For the text-containing cell, return its midpoint in [X, Y] coordinate format. 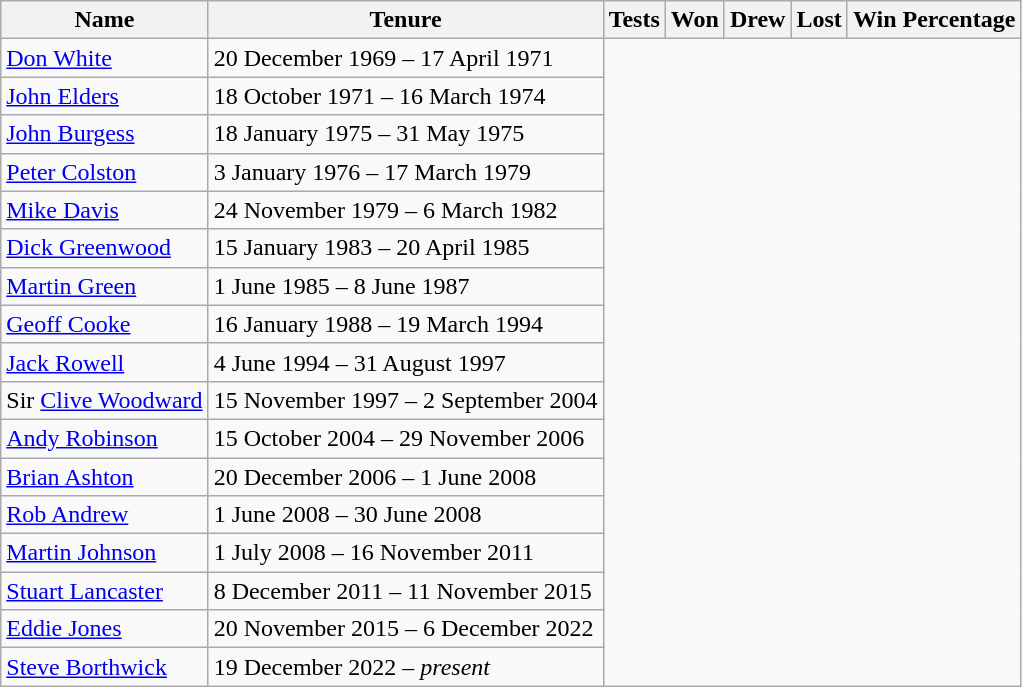
15 October 2004 – 29 November 2006 [406, 438]
Won [694, 20]
John Elders [104, 96]
Tenure [406, 20]
Steve Borthwick [104, 667]
Lost [819, 20]
15 November 1997 – 2 September 2004 [406, 400]
1 June 2008 – 30 June 2008 [406, 515]
Jack Rowell [104, 362]
Don White [104, 58]
18 January 1975 – 31 May 1975 [406, 134]
18 October 1971 – 16 March 1974 [406, 96]
20 December 1969 – 17 April 1971 [406, 58]
Peter Colston [104, 172]
Eddie Jones [104, 629]
Win Percentage [934, 20]
4 June 1994 – 31 August 1997 [406, 362]
John Burgess [104, 134]
15 January 1983 – 20 April 1985 [406, 248]
20 December 2006 – 1 June 2008 [406, 477]
Sir Clive Woodward [104, 400]
Brian Ashton [104, 477]
Drew [758, 20]
Name [104, 20]
1 July 2008 – 16 November 2011 [406, 553]
3 January 1976 – 17 March 1979 [406, 172]
16 January 1988 – 19 March 1994 [406, 324]
Martin Johnson [104, 553]
Martin Green [104, 286]
Stuart Lancaster [104, 591]
Andy Robinson [104, 438]
24 November 1979 – 6 March 1982 [406, 210]
20 November 2015 – 6 December 2022 [406, 629]
Rob Andrew [104, 515]
19 December 2022 – present [406, 667]
Tests [634, 20]
Geoff Cooke [104, 324]
8 December 2011 – 11 November 2015 [406, 591]
1 June 1985 – 8 June 1987 [406, 286]
Dick Greenwood [104, 248]
Mike Davis [104, 210]
